Scan for the cell matching the given text and deliver its [x, y] coordinate at center. 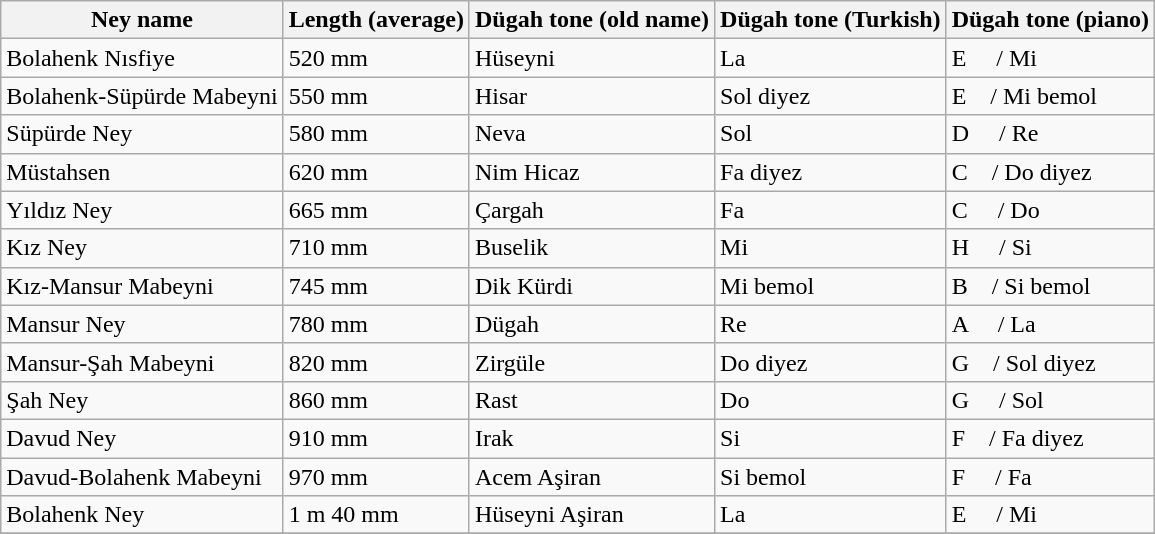
620 mm [376, 172]
Dügah tone (old name) [592, 20]
Hisar [592, 96]
D / Re [1050, 134]
Fa diyez [831, 172]
Fa [831, 210]
1 m 40 mm [376, 515]
C / Do diyez [1050, 172]
Yıldız Ney [142, 210]
550 mm [376, 96]
Irak [592, 438]
Dügah tone (piano) [1050, 20]
520 mm [376, 58]
Bolahenk-Süpürde Mabeyni [142, 96]
Dügah tone (Turkish) [831, 20]
Dik Kürdi [592, 286]
820 mm [376, 362]
580 mm [376, 134]
Neva [592, 134]
Süpürde Ney [142, 134]
H / Si [1050, 248]
G / Sol [1050, 400]
B / Si bemol [1050, 286]
710 mm [376, 248]
Kız Ney [142, 248]
910 mm [376, 438]
Nim Hicaz [592, 172]
C / Do [1050, 210]
780 mm [376, 324]
Do diyez [831, 362]
Do [831, 400]
Ney name [142, 20]
F / Fa diyez [1050, 438]
E / Mi bemol [1050, 96]
Müstahsen [142, 172]
Çargah [592, 210]
Davud Ney [142, 438]
Mansur Ney [142, 324]
860 mm [376, 400]
Mi bemol [831, 286]
Kız-Mansur Mabeyni [142, 286]
Si [831, 438]
Mi [831, 248]
Si bemol [831, 477]
Acem Aşiran [592, 477]
Bolahenk Ney [142, 515]
970 mm [376, 477]
Length (average) [376, 20]
Sol [831, 134]
Hüseyni [592, 58]
Mansur-Şah Mabeyni [142, 362]
A / La [1050, 324]
Davud-Bolahenk Mabeyni [142, 477]
665 mm [376, 210]
Bolahenk Nısfiye [142, 58]
Dügah [592, 324]
F / Fa [1050, 477]
Buselik [592, 248]
Re [831, 324]
G / Sol diyez [1050, 362]
Hüseyni Aşiran [592, 515]
Rast [592, 400]
Şah Ney [142, 400]
Sol diyez [831, 96]
745 mm [376, 286]
Zirgüle [592, 362]
